Provide the [x, y] coordinate of the cell's center where the given text is located.  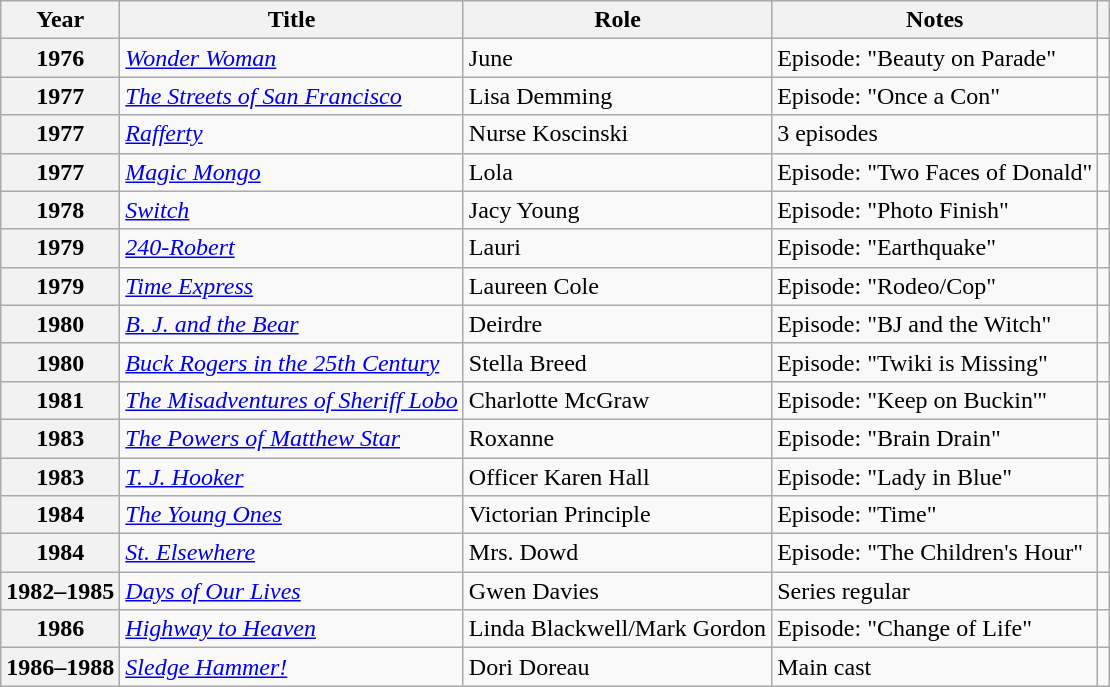
Magic Mongo [292, 172]
B. J. and the Bear [292, 324]
Jacy Young [617, 210]
3 episodes [935, 134]
Main cast [935, 667]
Highway to Heaven [292, 629]
Wonder Woman [292, 58]
1976 [60, 58]
Days of Our Lives [292, 591]
Lisa Demming [617, 96]
The Powers of Matthew Star [292, 438]
Charlotte McGraw [617, 400]
Episode: "Brain Drain" [935, 438]
St. Elsewhere [292, 553]
Stella Breed [617, 362]
June [617, 58]
Episode: "Rodeo/Cop" [935, 286]
Switch [292, 210]
Roxanne [617, 438]
Officer Karen Hall [617, 477]
1978 [60, 210]
Laureen Cole [617, 286]
Lola [617, 172]
The Misadventures of Sheriff Lobo [292, 400]
T. J. Hooker [292, 477]
Episode: "Photo Finish" [935, 210]
Role [617, 20]
Episode: "Keep on Buckin'" [935, 400]
Episode: "Earthquake" [935, 248]
Year [60, 20]
Episode: "Beauty on Parade" [935, 58]
1982–1985 [60, 591]
1981 [60, 400]
240-Robert [292, 248]
Linda Blackwell/Mark Gordon [617, 629]
Lauri [617, 248]
Episode: "Time" [935, 515]
Episode: "The Children's Hour" [935, 553]
Mrs. Dowd [617, 553]
Notes [935, 20]
The Young Ones [292, 515]
Episode: "Once a Con" [935, 96]
Nurse Koscinski [617, 134]
Sledge Hammer! [292, 667]
Time Express [292, 286]
1986–1988 [60, 667]
Buck Rogers in the 25th Century [292, 362]
Episode: "Lady in Blue" [935, 477]
Title [292, 20]
Gwen Davies [617, 591]
Episode: "Twiki is Missing" [935, 362]
The Streets of San Francisco [292, 96]
Episode: "BJ and the Witch" [935, 324]
Victorian Principle [617, 515]
Series regular [935, 591]
Dori Doreau [617, 667]
Deirdre [617, 324]
Episode: "Change of Life" [935, 629]
Episode: "Two Faces of Donald" [935, 172]
1986 [60, 629]
Rafferty [292, 134]
